Find where the given text appears and provide that cell's center as [x, y] coordinate. 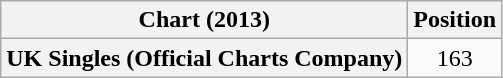
Chart (2013) [204, 20]
Position [455, 20]
UK Singles (Official Charts Company) [204, 58]
163 [455, 58]
